Search for the cell housing the specified text and yield its [x, y] center coordinate. 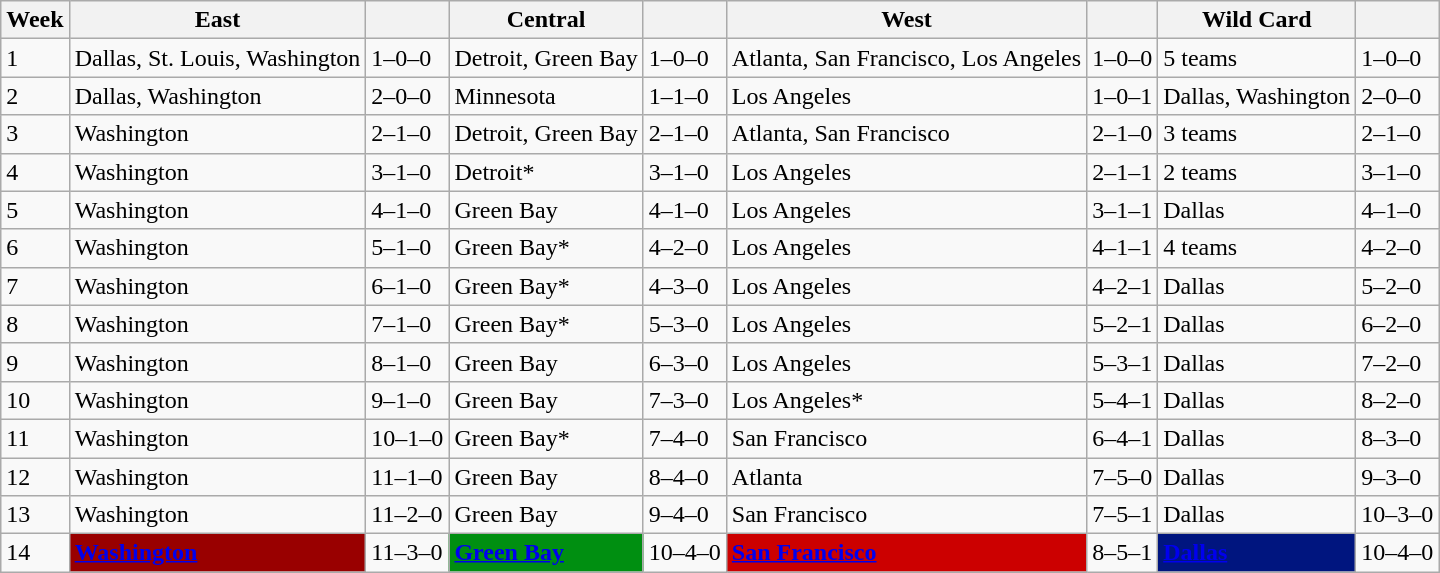
7–3–0 [684, 400]
11–1–0 [408, 477]
Dallas, St. Louis, Washington [218, 58]
Atlanta, San Francisco, Los Angeles [906, 58]
5–3–1 [1122, 362]
4 [35, 172]
5–2–0 [1398, 286]
9 [35, 362]
13 [35, 515]
2–1–1 [1122, 172]
Wild Card [1257, 20]
Atlanta [906, 477]
7 [35, 286]
West [906, 20]
5–4–1 [1122, 400]
5–1–0 [408, 248]
11 [35, 438]
1–0–1 [1122, 96]
4 teams [1257, 248]
10–3–0 [1398, 515]
11–3–0 [408, 553]
4–3–0 [684, 286]
8 [35, 324]
7–4–0 [684, 438]
10–1–0 [408, 438]
Week [35, 20]
12 [35, 477]
6 [35, 248]
5–3–0 [684, 324]
7–5–1 [1122, 515]
7–1–0 [408, 324]
6–4–1 [1122, 438]
8–2–0 [1398, 400]
5 teams [1257, 58]
8–1–0 [408, 362]
7–5–0 [1122, 477]
9–4–0 [684, 515]
1 [35, 58]
14 [35, 553]
3–1–1 [1122, 210]
Minnesota [546, 96]
3 teams [1257, 134]
8–5–1 [1122, 553]
Central [546, 20]
4–2–1 [1122, 286]
6–2–0 [1398, 324]
2 [35, 96]
7–2–0 [1398, 362]
Atlanta, San Francisco [906, 134]
6–3–0 [684, 362]
6–1–0 [408, 286]
5 [35, 210]
10 [35, 400]
East [218, 20]
2 teams [1257, 172]
Detroit* [546, 172]
3 [35, 134]
8–3–0 [1398, 438]
9–1–0 [408, 400]
4–1–1 [1122, 248]
8–4–0 [684, 477]
11–2–0 [408, 515]
9–3–0 [1398, 477]
5–2–1 [1122, 324]
Los Angeles* [906, 400]
1–1–0 [684, 96]
